Return the [X, Y] coordinate for the center point of the cell that contains the specified text.  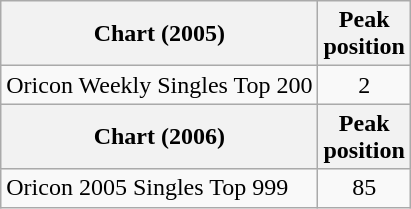
Peak position [364, 136]
Oricon 2005 Singles Top 999 [160, 188]
2 [364, 85]
Chart (2006) [160, 136]
Peakposition [364, 34]
Chart (2005) [160, 34]
85 [364, 188]
Oricon Weekly Singles Top 200 [160, 85]
